Capture the cell that displays the provided text and extract its (x, y) central coordinate. 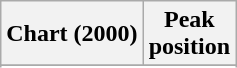
Peakposition (189, 34)
Chart (2000) (72, 34)
